Search for the cell housing the specified text and yield its (X, Y) center coordinate. 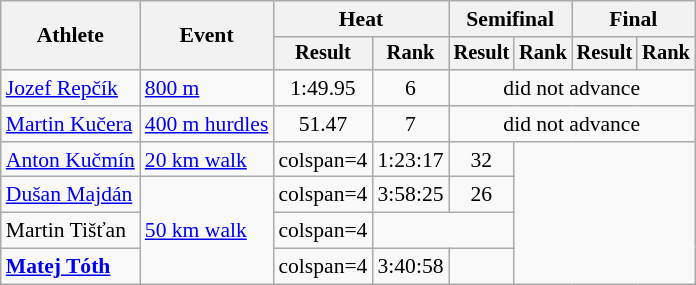
Martin Kučera (70, 124)
26 (482, 195)
Martin Tišťan (70, 231)
Jozef Repčík (70, 88)
6 (410, 88)
1:49.95 (322, 88)
3:40:58 (410, 267)
51.47 (322, 124)
1:23:17 (410, 160)
20 km walk (207, 160)
3:58:25 (410, 195)
Dušan Majdán (70, 195)
Heat (360, 19)
Semifinal (510, 19)
Athlete (70, 36)
Matej Tóth (70, 267)
Event (207, 36)
7 (410, 124)
400 m hurdles (207, 124)
Anton Kučmín (70, 160)
Final (634, 19)
50 km walk (207, 230)
32 (482, 160)
800 m (207, 88)
